Identify which cell holds the provided text, then report its (X, Y) central coordinate. 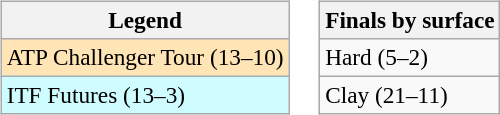
ITF Futures (13–3) (145, 95)
Finals by surface (410, 20)
Clay (21–11) (410, 95)
Hard (5–2) (410, 57)
Legend (145, 20)
ATP Challenger Tour (13–10) (145, 57)
